Extract the [x, y] coordinate from the center of the cell holding the provided text.  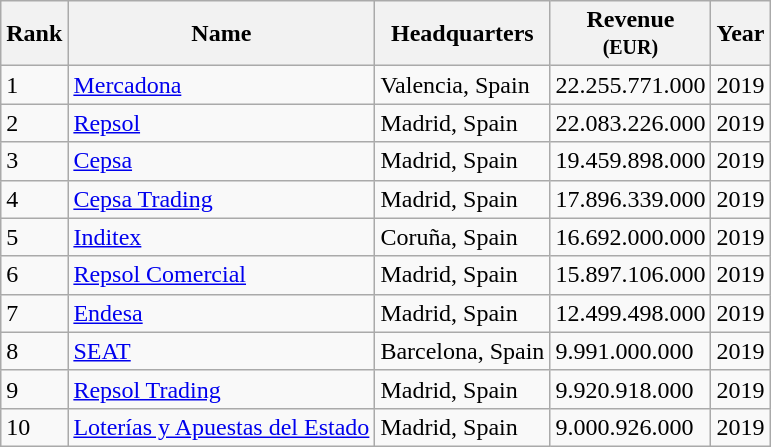
22.083.226.000 [630, 123]
12.499.498.000 [630, 313]
5 [34, 237]
Cepsa Trading [222, 199]
7 [34, 313]
SEAT [222, 351]
8 [34, 351]
Repsol Trading [222, 389]
9.920.918.000 [630, 389]
19.459.898.000 [630, 161]
Cepsa [222, 161]
1 [34, 85]
10 [34, 427]
Barcelona, Spain [462, 351]
Year [740, 34]
9.000.926.000 [630, 427]
9.991.000.000 [630, 351]
3 [34, 161]
Loterías y Apuestas del Estado [222, 427]
Valencia, Spain [462, 85]
Name [222, 34]
4 [34, 199]
22.255.771.000 [630, 85]
Inditex [222, 237]
15.897.106.000 [630, 275]
Revenue(EUR) [630, 34]
Headquarters [462, 34]
16.692.000.000 [630, 237]
Repsol Comercial [222, 275]
2 [34, 123]
Endesa [222, 313]
9 [34, 389]
Mercadona [222, 85]
Repsol [222, 123]
17.896.339.000 [630, 199]
Coruña, Spain [462, 237]
Rank [34, 34]
6 [34, 275]
